Provide the (X, Y) coordinate of the cell's center where the given text is located.  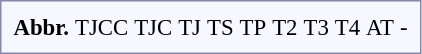
TP (253, 27)
T2 (285, 27)
T4 (347, 27)
- (404, 27)
T3 (316, 27)
AT (380, 27)
TJ (190, 27)
TS (220, 27)
TJC (154, 27)
Abbr. (42, 27)
TJCC (102, 27)
